Scan for the cell matching the given text and deliver its (x, y) coordinate at center. 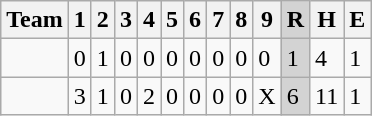
H (327, 20)
Team (35, 20)
X (267, 96)
8 (242, 20)
7 (218, 20)
11 (327, 96)
R (295, 20)
9 (267, 20)
5 (172, 20)
E (358, 20)
